Pinpoint the cell where the given text exists, returning its (x, y) midpoint coordinate. 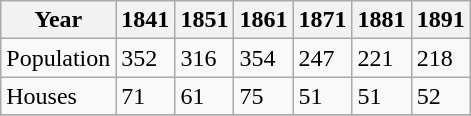
Houses (58, 96)
1871 (322, 20)
1891 (440, 20)
1881 (382, 20)
Population (58, 58)
61 (204, 96)
52 (440, 96)
247 (322, 58)
Year (58, 20)
354 (264, 58)
1841 (146, 20)
218 (440, 58)
352 (146, 58)
316 (204, 58)
1851 (204, 20)
221 (382, 58)
75 (264, 96)
1861 (264, 20)
71 (146, 96)
